Capture the cell that displays the provided text and extract its (X, Y) central coordinate. 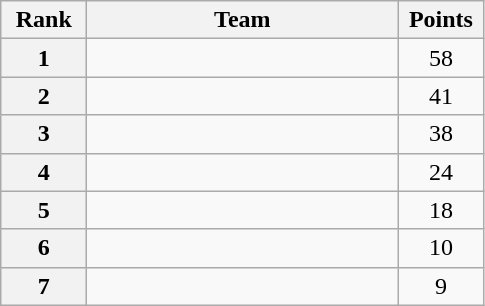
10 (441, 248)
38 (441, 134)
Rank (44, 20)
3 (44, 134)
2 (44, 96)
18 (441, 210)
5 (44, 210)
58 (441, 58)
Points (441, 20)
9 (441, 286)
24 (441, 172)
4 (44, 172)
7 (44, 286)
Team (242, 20)
1 (44, 58)
6 (44, 248)
41 (441, 96)
